Scan for the cell matching the given text and deliver its (x, y) coordinate at center. 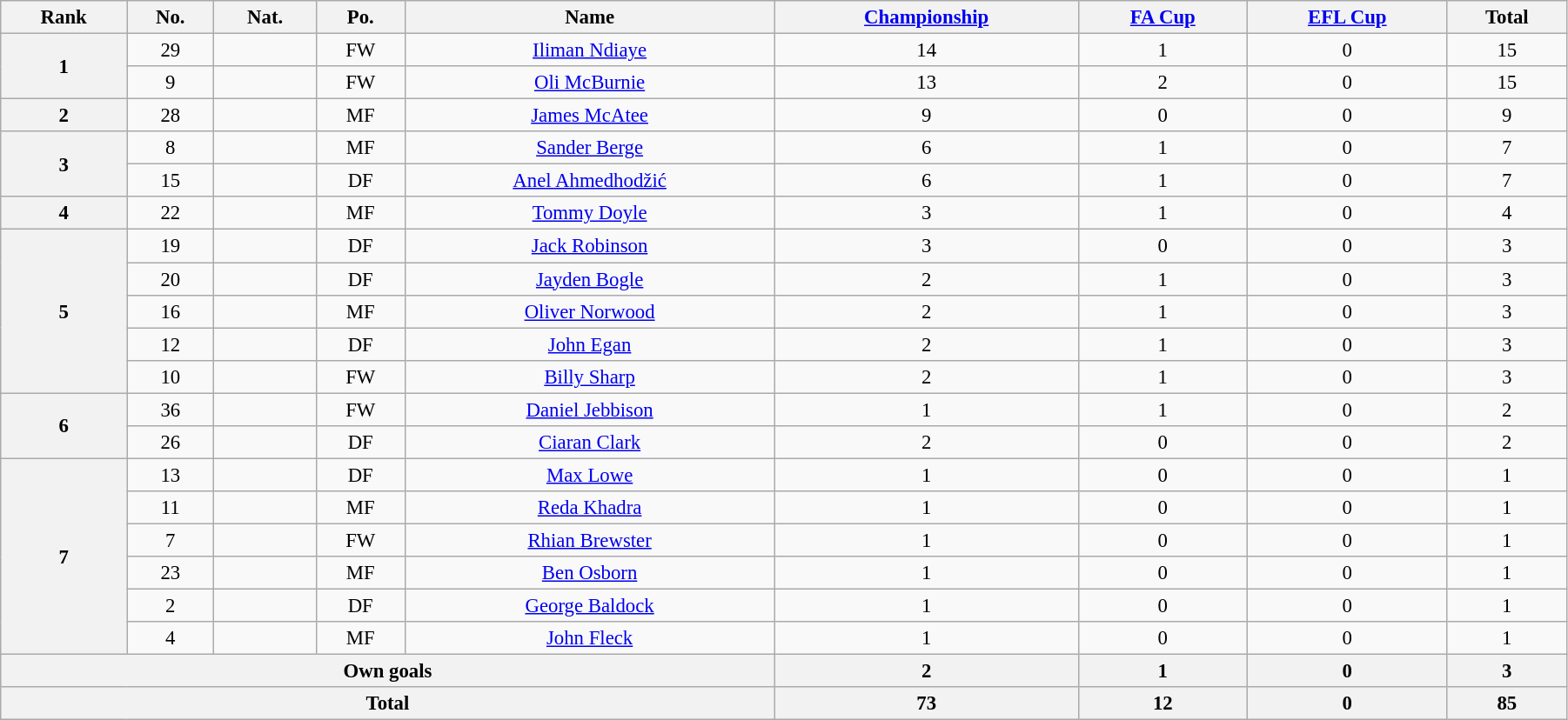
Name (590, 17)
Rank (64, 17)
Reda Khadra (590, 508)
Billy Sharp (590, 377)
Oli McBurnie (590, 83)
19 (171, 246)
16 (171, 311)
28 (171, 116)
20 (171, 279)
10 (171, 377)
73 (926, 703)
Sander Berge (590, 148)
Po. (360, 17)
23 (171, 573)
FA Cup (1163, 17)
Anel Ahmedhodžić (590, 181)
John Egan (590, 344)
George Baldock (590, 606)
29 (171, 50)
Ben Osborn (590, 573)
Daniel Jebbison (590, 410)
85 (1507, 703)
Nat. (265, 17)
Championship (926, 17)
Ciaran Clark (590, 443)
EFL Cup (1347, 17)
11 (171, 508)
Max Lowe (590, 475)
14 (926, 50)
No. (171, 17)
36 (171, 410)
22 (171, 213)
8 (171, 148)
Jack Robinson (590, 246)
Iliman Ndiaye (590, 50)
Rhian Brewster (590, 540)
26 (171, 443)
John Fleck (590, 638)
Oliver Norwood (590, 311)
Jayden Bogle (590, 279)
Tommy Doyle (590, 213)
Own goals (388, 671)
5 (64, 311)
James McAtee (590, 116)
